Extract the (X, Y) coordinate from the center of the cell holding the provided text.  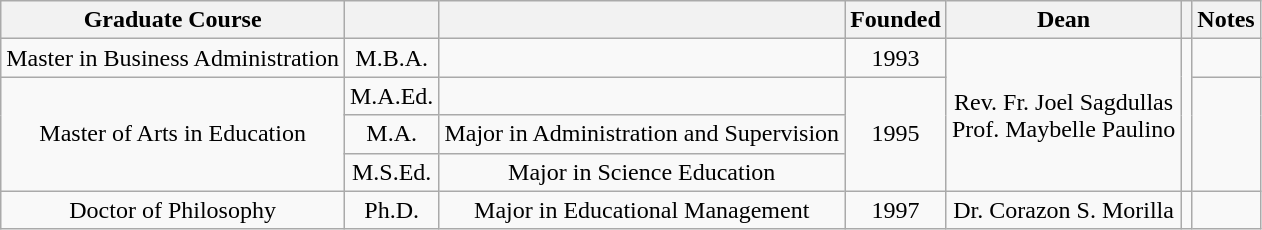
Rev. Fr. Joel Sagdullas Prof. Maybelle Paulino (1063, 115)
M.S.Ed. (391, 172)
Ph.D. (391, 210)
Founded (896, 20)
Major in Science Education (642, 172)
Major in Administration and Supervision (642, 134)
Doctor of Philosophy (173, 210)
1995 (896, 134)
M.A.Ed. (391, 96)
Graduate Course (173, 20)
1997 (896, 210)
Notes (1226, 20)
Major in Educational Management (642, 210)
Master in Business Administration (173, 58)
M.B.A. (391, 58)
Master of Arts in Education (173, 134)
1993 (896, 58)
Dr. Corazon S. Morilla (1063, 210)
M.A. (391, 134)
Dean (1063, 20)
